Provide the [x, y] coordinate of the cell's center where the given text is located.  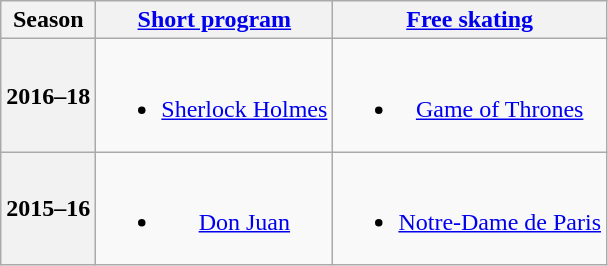
Season [48, 20]
2016–18 [48, 96]
Short program [214, 20]
Game of Thrones [470, 96]
2015–16 [48, 208]
Free skating [470, 20]
Don Juan [214, 208]
Sherlock Holmes [214, 96]
Notre-Dame de Paris [470, 208]
